Return [x, y] of the center of cell containing provided text 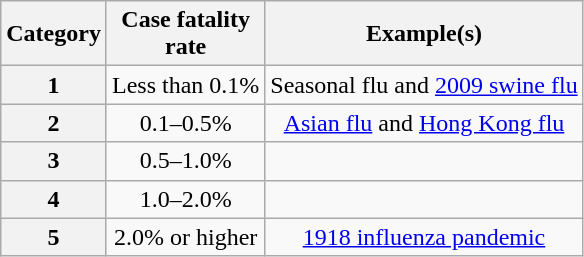
Example(s) [424, 34]
0.5–1.0% [185, 161]
2.0% or higher [185, 237]
Less than 0.1% [185, 85]
1.0–2.0% [185, 199]
0.1–0.5% [185, 123]
1918 influenza pandemic [424, 237]
Case fatality rate [185, 34]
3 [54, 161]
Category [54, 34]
2 [54, 123]
5 [54, 237]
4 [54, 199]
Asian flu and Hong Kong flu [424, 123]
Seasonal flu and 2009 swine flu [424, 85]
1 [54, 85]
